Scan for the cell matching the given text and deliver its (x, y) coordinate at center. 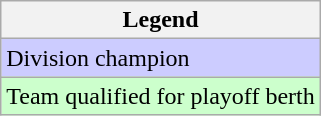
Legend (161, 20)
Division champion (161, 58)
Team qualified for playoff berth (161, 96)
